From the cell containing the given text, extract its center point as (X, Y) coordinate. 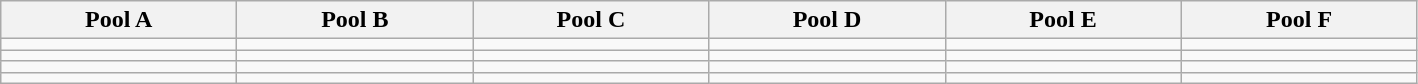
Pool F (1299, 20)
Pool B (355, 20)
Pool E (1063, 20)
Pool C (591, 20)
Pool D (827, 20)
Pool A (119, 20)
